Provide the [X, Y] coordinate of the cell's center where the given text is located.  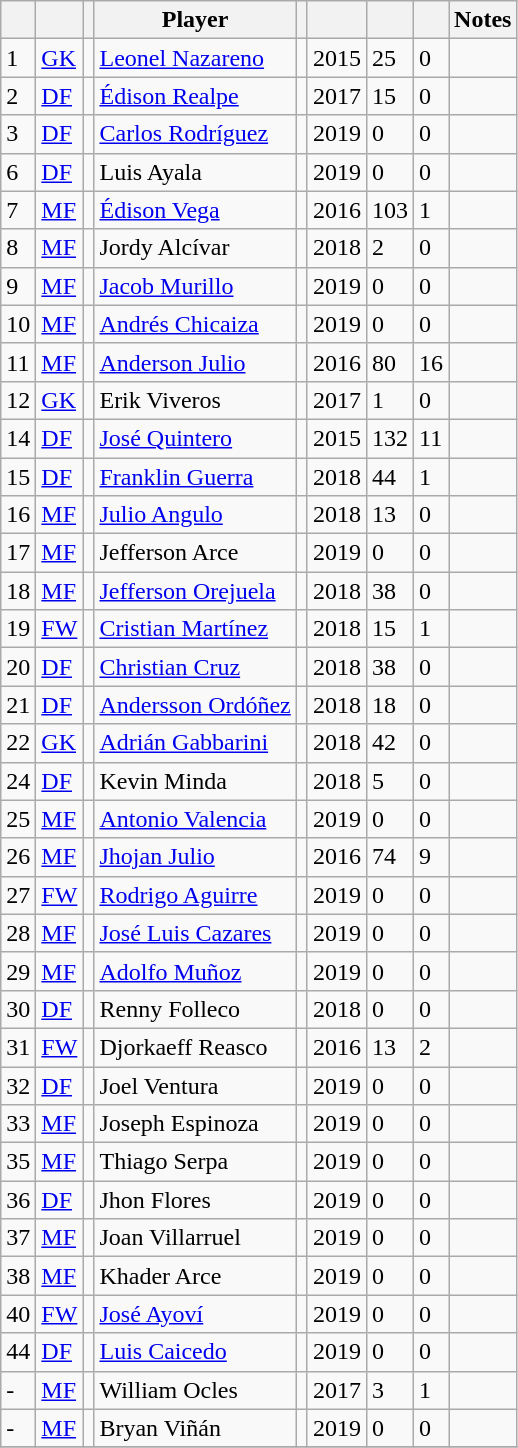
Adolfo Muñoz [195, 971]
8 [18, 248]
José Ayoví [195, 1314]
24 [18, 781]
Jordy Alcívar [195, 248]
Jacob Murillo [195, 286]
27 [18, 895]
32 [18, 1085]
Christian Cruz [195, 667]
Luis Caicedo [195, 1352]
21 [18, 705]
Erik Viveros [195, 400]
Thiago Serpa [195, 1162]
Joseph Espinoza [195, 1124]
33 [18, 1124]
Rodrigo Aguirre [195, 895]
20 [18, 667]
Cristian Martínez [195, 629]
José Quintero [195, 438]
Julio Angulo [195, 515]
103 [390, 210]
Jhon Flores [195, 1200]
30 [18, 1009]
Renny Folleco [195, 1009]
William Ocles [195, 1390]
Adrián Gabbarini [195, 743]
28 [18, 933]
Luis Ayala [195, 172]
Player [195, 20]
10 [18, 324]
29 [18, 971]
Leonel Nazareno [195, 58]
Anderson Julio [195, 362]
Antonio Valencia [195, 819]
17 [18, 553]
7 [18, 210]
42 [390, 743]
Khader Arce [195, 1276]
Andrés Chicaiza [195, 324]
Édison Realpe [195, 96]
Notes [483, 20]
12 [18, 400]
35 [18, 1162]
22 [18, 743]
Djorkaeff Reasco [195, 1047]
José Luis Cazares [195, 933]
31 [18, 1047]
Carlos Rodríguez [195, 134]
19 [18, 629]
Kevin Minda [195, 781]
Joel Ventura [195, 1085]
6 [18, 172]
37 [18, 1238]
26 [18, 857]
Bryan Viñán [195, 1428]
40 [18, 1314]
Jefferson Orejuela [195, 591]
Jefferson Arce [195, 553]
80 [390, 362]
Franklin Guerra [195, 477]
Andersson Ordóñez [195, 705]
Jhojan Julio [195, 857]
132 [390, 438]
5 [390, 781]
Joan Villarruel [195, 1238]
Édison Vega [195, 210]
14 [18, 438]
74 [390, 857]
36 [18, 1200]
